Provide the [x, y] coordinate of the cell's center where the given text is located.  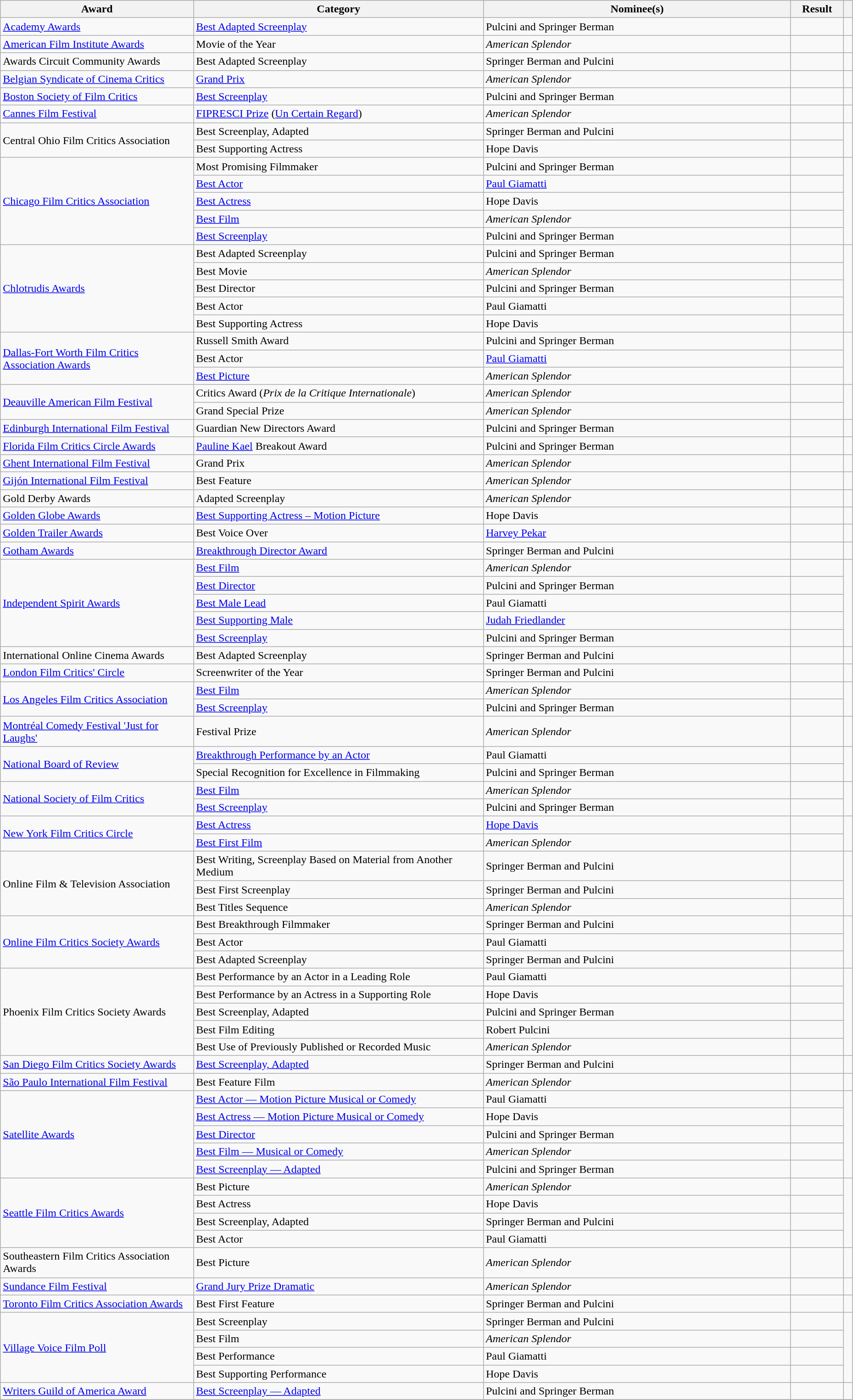
Southeastern Film Critics Association Awards [97, 1263]
Edinburgh International Film Festival [97, 428]
Online Film & Television Association [97, 884]
Screenwriter of the Year [339, 673]
Best Performance by an Actress in a Supporting Role [339, 994]
Guardian New Directors Award [339, 428]
Pauline Kael Breakout Award [339, 446]
Golden Trailer Awards [97, 533]
São Paulo International Film Festival [97, 1082]
Gijón International Film Festival [97, 480]
Best Titles Sequence [339, 907]
Best Movie [339, 271]
Central Ohio Film Critics Association [97, 140]
Breakthrough Performance by an Actor [339, 755]
Special Recognition for Excellence in Filmmaking [339, 772]
Montréal Comedy Festival 'Just for Laughs' [97, 731]
Judah Friedlander [637, 620]
Golden Globe Awards [97, 516]
FIPRESCI Prize (Un Certain Regard) [339, 114]
Adapted Screenplay [339, 498]
Chicago Film Critics Association [97, 201]
National Society of Film Critics [97, 798]
Best Supporting Male [339, 620]
Los Angeles Film Critics Association [97, 699]
Best First Feature [339, 1304]
Award [97, 9]
Dallas-Fort Worth Film Critics Association Awards [97, 358]
New York Film Critics Circle [97, 834]
Village Voice Film Poll [97, 1347]
Best Actor — Motion Picture Musical or Comedy [339, 1099]
Independent Spirit Awards [97, 603]
Most Promising Filmmaker [339, 166]
Best Writing, Screenplay Based on Material from Another Medium [339, 866]
Best Supporting Actress – Motion Picture [339, 516]
Writers Guild of America Award [97, 1391]
Chlotrudis Awards [97, 289]
Robert Pulcini [637, 1029]
Best First Screenplay [339, 890]
San Diego Film Critics Society Awards [97, 1064]
Best Supporting Performance [339, 1373]
Awards Circuit Community Awards [97, 61]
Best Breakthrough Filmmaker [339, 925]
Harvey Pekar [637, 533]
Nominee(s) [637, 9]
Best Performance by an Actor in a Leading Role [339, 977]
Best Feature [339, 480]
Movie of the Year [339, 44]
Result [817, 9]
Deauville American Film Festival [97, 402]
Online Film Critics Society Awards [97, 942]
Russell Smith Award [339, 341]
Ghent International Film Festival [97, 463]
Best First Film [339, 842]
Best Feature Film [339, 1082]
Breakthrough Director Award [339, 551]
Best Film Editing [339, 1029]
Toronto Film Critics Association Awards [97, 1304]
Best Male Lead [339, 603]
International Online Cinema Awards [97, 655]
Academy Awards [97, 27]
Best Voice Over [339, 533]
Belgian Syndicate of Cinema Critics [97, 79]
Phoenix Film Critics Society Awards [97, 1012]
National Board of Review [97, 764]
Grand Jury Prize Dramatic [339, 1286]
Seattle Film Critics Awards [97, 1213]
Grand Special Prize [339, 411]
Festival Prize [339, 731]
American Film Institute Awards [97, 44]
Florida Film Critics Circle Awards [97, 446]
Critics Award (Prix de la Critique Internationale) [339, 393]
Gotham Awards [97, 551]
Satellite Awards [97, 1134]
Sundance Film Festival [97, 1286]
Best Performance [339, 1356]
Category [339, 9]
Best Film — Musical or Comedy [339, 1152]
Best Use of Previously Published or Recorded Music [339, 1047]
Gold Derby Awards [97, 498]
Cannes Film Festival [97, 114]
Boston Society of Film Critics [97, 96]
Best Actress — Motion Picture Musical or Comedy [339, 1117]
London Film Critics' Circle [97, 673]
